Locate the cell with the specified text and output its [X, Y] center coordinate. 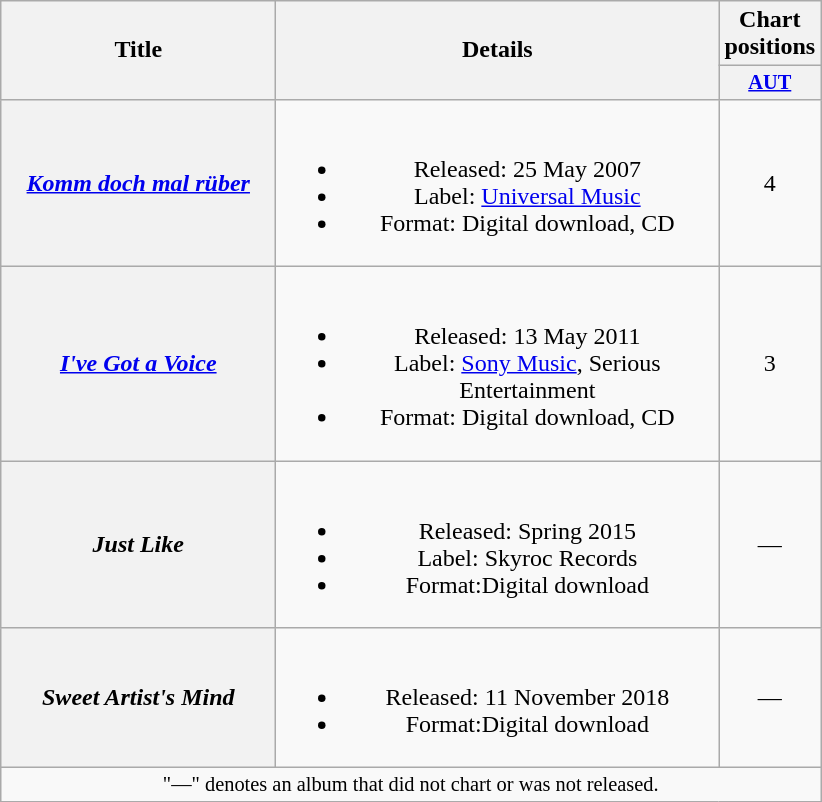
Chart positions [770, 34]
Released: 13 May 2011Label: Sony Music, Serious EntertainmentFormat: Digital download, CD [498, 364]
Released: Spring 2015Label: Skyroc RecordsFormat:Digital download [498, 544]
Title [138, 50]
Just Like [138, 544]
"—" denotes an album that did not chart or was not released. [411, 785]
4 [770, 182]
Released: 11 November 2018Format:Digital download [498, 698]
Released: 25 May 2007Label: Universal MusicFormat: Digital download, CD [498, 182]
3 [770, 364]
Details [498, 50]
Komm doch mal rüber [138, 182]
I've Got a Voice [138, 364]
AUT [770, 83]
Sweet Artist's Mind [138, 698]
